Identify which cell holds the provided text, then report its (x, y) central coordinate. 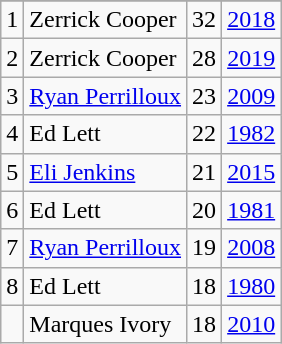
20 (204, 210)
1 (12, 20)
1980 (252, 286)
21 (204, 172)
23 (204, 96)
2010 (252, 324)
3 (12, 96)
2009 (252, 96)
4 (12, 134)
Marques Ivory (106, 324)
2018 (252, 20)
2008 (252, 248)
6 (12, 210)
1981 (252, 210)
8 (12, 286)
22 (204, 134)
5 (12, 172)
1982 (252, 134)
28 (204, 58)
2 (12, 58)
19 (204, 248)
2015 (252, 172)
2019 (252, 58)
Eli Jenkins (106, 172)
7 (12, 248)
32 (204, 20)
